For the text-containing cell, return its midpoint in (X, Y) coordinate format. 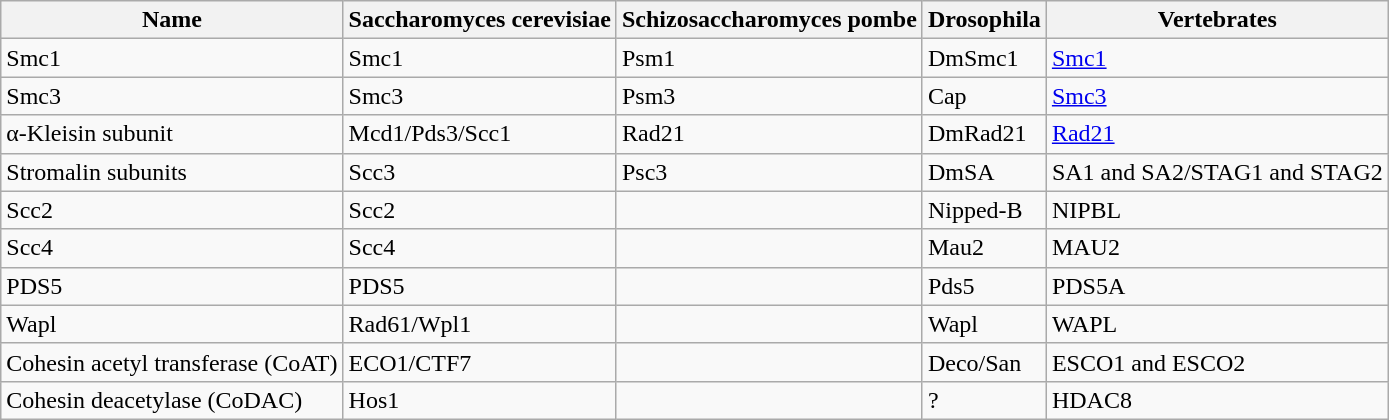
PDS5A (1217, 286)
ESCO1 and ESCO2 (1217, 362)
Hos1 (480, 400)
Psc3 (769, 172)
NIPBL (1217, 210)
Saccharomyces cerevisiae (480, 20)
HDAC8 (1217, 400)
SA1 and SA2/STAG1 and STAG2 (1217, 172)
Cap (984, 96)
DmSA (984, 172)
? (984, 400)
Rad61/Wpl1 (480, 324)
Cohesin acetyl transferase (CoAT) (172, 362)
Psm3 (769, 96)
DmSmc1 (984, 58)
WAPL (1217, 324)
Cohesin deacetylase (CoDAC) (172, 400)
Deco/San (984, 362)
Vertebrates (1217, 20)
Pds5 (984, 286)
Schizosaccharomyces pombe (769, 20)
Mau2 (984, 248)
α-Kleisin subunit (172, 134)
DmRad21 (984, 134)
Nipped-B (984, 210)
Name (172, 20)
Psm1 (769, 58)
Drosophila (984, 20)
Mcd1/Pds3/Scc1 (480, 134)
ECO1/CTF7 (480, 362)
Stromalin subunits (172, 172)
MAU2 (1217, 248)
Scc3 (480, 172)
